Find where the given text appears and provide that cell's center as (x, y) coordinate. 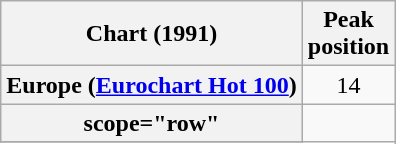
14 (348, 85)
Chart (1991) (152, 34)
Peakposition (348, 34)
Europe (Eurochart Hot 100) (152, 85)
scope="row" (152, 123)
